Find where the given text appears and provide that cell's center as (X, Y) coordinate. 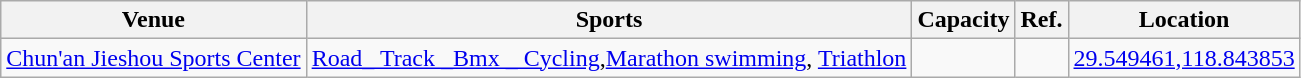
Road_ Track _Bmx _ Cycling,Marathon swimming, Triathlon (609, 58)
29.549461,118.843853 (1184, 58)
Capacity (964, 20)
Sports (609, 20)
Ref. (1042, 20)
Location (1184, 20)
Venue (154, 20)
Chun'an Jieshou Sports Center (154, 58)
